Detect which cell encompasses the target text, then output its [X, Y] center coordinate. 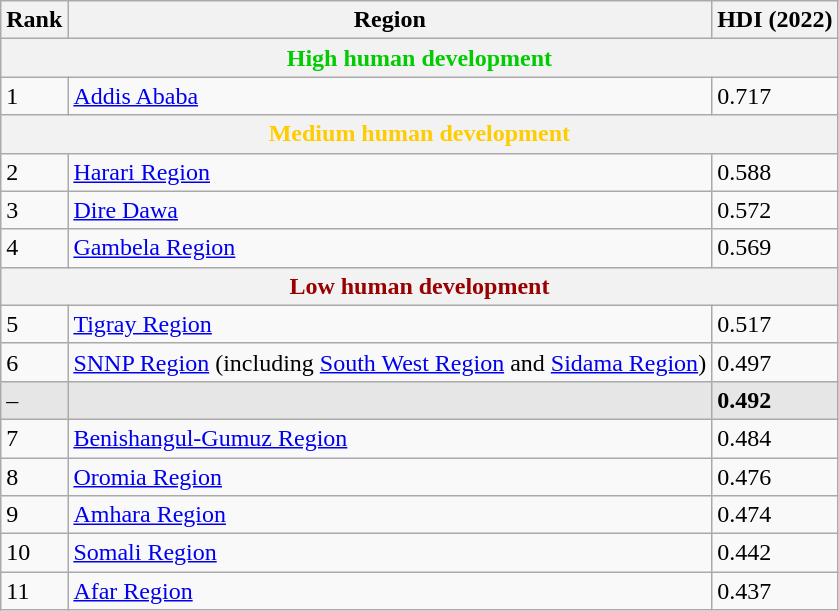
0.717 [775, 96]
0.517 [775, 324]
0.442 [775, 553]
Gambela Region [390, 248]
Region [390, 20]
7 [34, 438]
High human development [420, 58]
6 [34, 362]
0.476 [775, 477]
– [34, 400]
0.572 [775, 210]
5 [34, 324]
9 [34, 515]
8 [34, 477]
0.437 [775, 591]
4 [34, 248]
10 [34, 553]
2 [34, 172]
0.484 [775, 438]
Somali Region [390, 553]
Medium human development [420, 134]
Low human development [420, 286]
1 [34, 96]
Rank [34, 20]
0.569 [775, 248]
3 [34, 210]
Oromia Region [390, 477]
11 [34, 591]
0.588 [775, 172]
0.474 [775, 515]
Afar Region [390, 591]
Benishangul-Gumuz Region [390, 438]
0.497 [775, 362]
SNNP Region (including South West Region and Sidama Region) [390, 362]
Dire Dawa [390, 210]
Addis Ababa [390, 96]
0.492 [775, 400]
HDI (2022) [775, 20]
Amhara Region [390, 515]
Tigray Region [390, 324]
Harari Region [390, 172]
